Identify which cell holds the provided text, then report its [x, y] central coordinate. 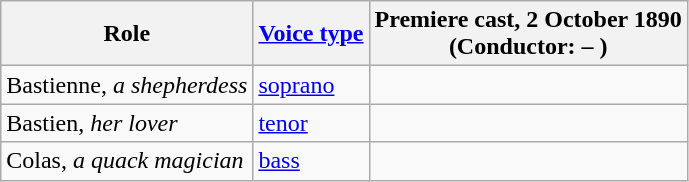
Role [127, 34]
Colas, a quack magician [127, 161]
Voice type [311, 34]
bass [311, 161]
soprano [311, 85]
Premiere cast, 2 October 1890(Conductor: – ) [528, 34]
tenor [311, 123]
Bastienne, a shepherdess [127, 85]
Bastien, her lover [127, 123]
